From the cell containing the given text, extract its center point as (X, Y) coordinate. 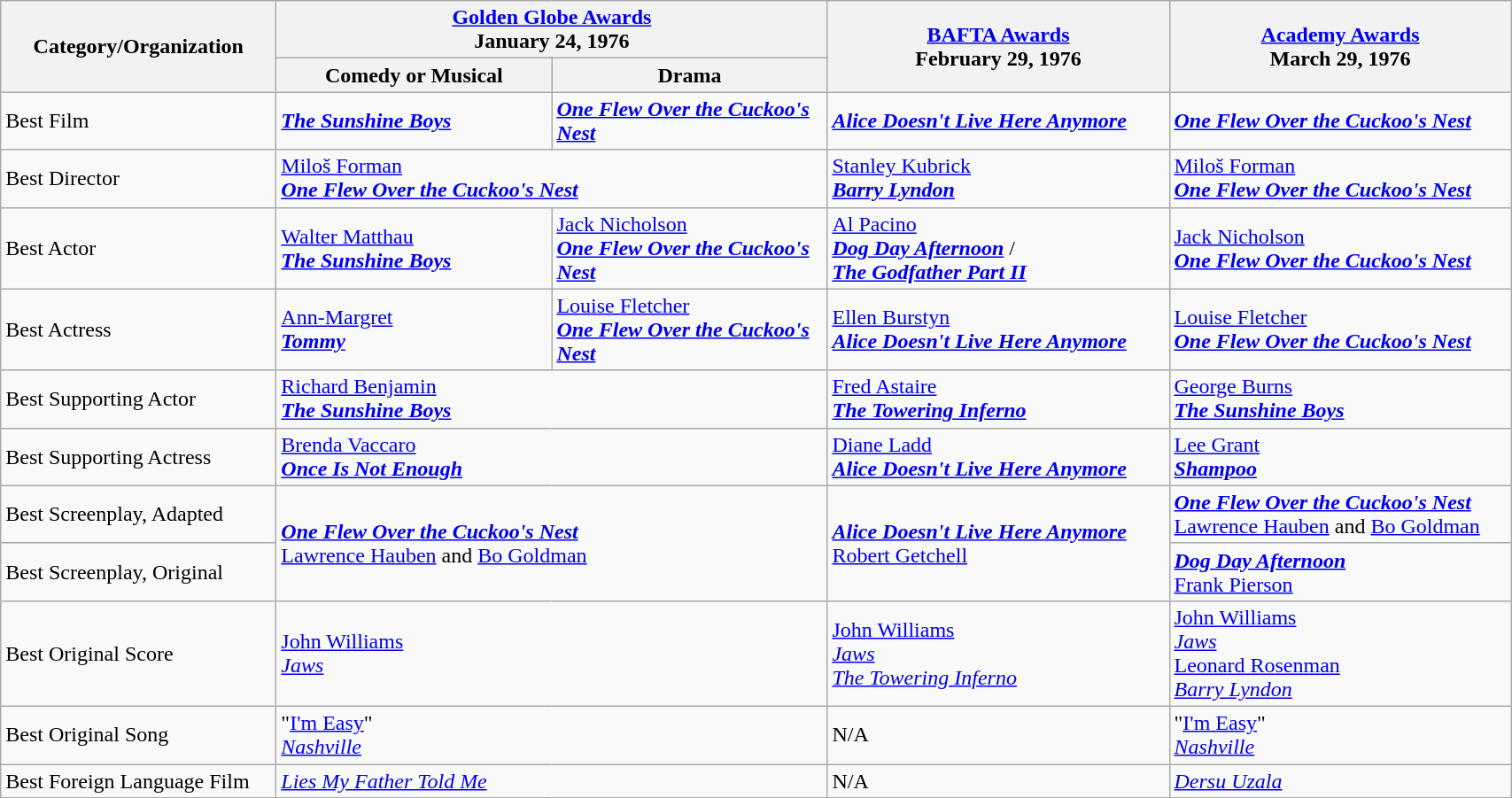
Golden Globe AwardsJanuary 24, 1976 (552, 30)
Lies My Father Told Me (552, 780)
Walter MatthauThe Sunshine Boys (415, 248)
Comedy or Musical (415, 75)
Dog Day AfternoonFrank Pierson (1340, 572)
Best Director (138, 179)
Alice Doesn't Live Here Anymore (998, 120)
John WilliamsJaws (552, 654)
Brenda VaccaroOnce Is Not Enough (552, 457)
Fred AstaireThe Towering Inferno (998, 399)
Academy AwardsMarch 29, 1976 (1340, 46)
Richard BenjaminThe Sunshine Boys (552, 399)
Al PacinoDog Day Afternoon / The Godfather Part II (998, 248)
Alice Doesn't Live Here AnymoreRobert Getchell (998, 543)
Lee GrantShampoo (1340, 457)
Best Screenplay, Adapted (138, 514)
George BurnsThe Sunshine Boys (1340, 399)
Ann-MargretTommy (415, 329)
BAFTA AwardsFebruary 29, 1976 (998, 46)
Best Actor (138, 248)
Drama (689, 75)
Category/Organization (138, 46)
Best Foreign Language Film (138, 780)
Stanley KubrickBarry Lyndon (998, 179)
Dersu Uzala (1340, 780)
Best Original Score (138, 654)
Best Original Song (138, 735)
Best Screenplay, Original (138, 572)
The Sunshine Boys (415, 120)
John WilliamsJawsLeonard RosenmanBarry Lyndon (1340, 654)
Best Supporting Actress (138, 457)
John WilliamsJawsThe Towering Inferno (998, 654)
Best Supporting Actor (138, 399)
Diane LaddAlice Doesn't Live Here Anymore (998, 457)
Ellen BurstynAlice Doesn't Live Here Anymore (998, 329)
Best Actress (138, 329)
Best Film (138, 120)
